Output the (X, Y) coordinate of the center of the cell containing the given text.  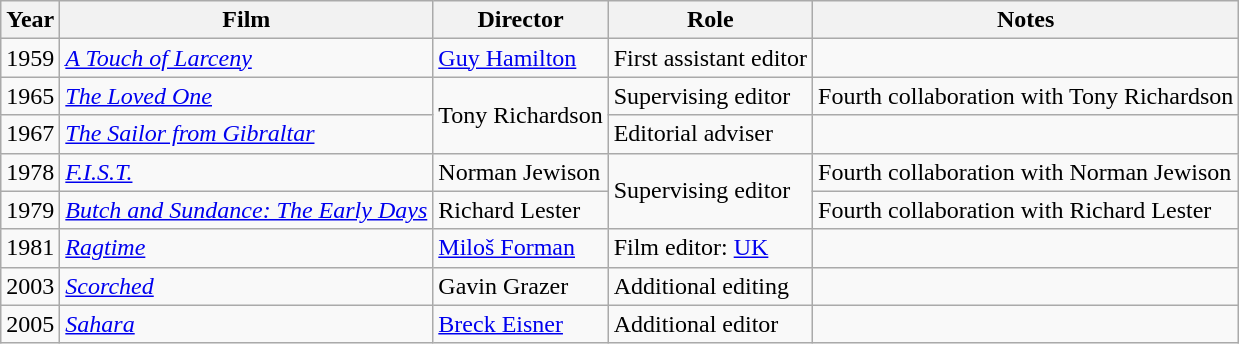
Additional editing (710, 286)
Film editor: UK (710, 248)
Fourth collaboration with Norman Jewison (1026, 172)
Year (30, 20)
2003 (30, 286)
Scorched (246, 286)
1979 (30, 210)
1978 (30, 172)
1959 (30, 58)
The Sailor from Gibraltar (246, 134)
Fourth collaboration with Richard Lester (1026, 210)
Film (246, 20)
A Touch of Larceny (246, 58)
Role (710, 20)
Richard Lester (520, 210)
The Loved One (246, 96)
First assistant editor (710, 58)
Guy Hamilton (520, 58)
Sahara (246, 324)
1965 (30, 96)
1967 (30, 134)
Ragtime (246, 248)
Gavin Grazer (520, 286)
2005 (30, 324)
Notes (1026, 20)
Butch and Sundance: The Early Days (246, 210)
Additional editor (710, 324)
Breck Eisner (520, 324)
Fourth collaboration with Tony Richardson (1026, 96)
Miloš Forman (520, 248)
1981 (30, 248)
Tony Richardson (520, 115)
Norman Jewison (520, 172)
F.I.S.T. (246, 172)
Director (520, 20)
Editorial adviser (710, 134)
